Determine the (X, Y) coordinate at the center of the cell enclosing the given text.  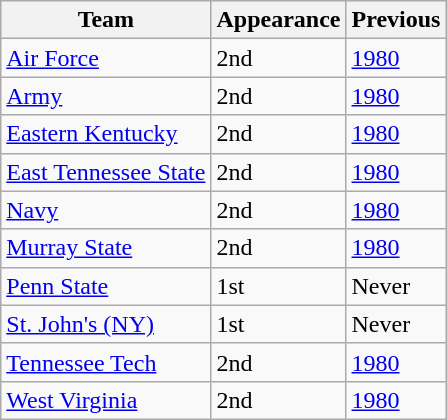
West Virginia (106, 400)
Murray State (106, 248)
Penn State (106, 286)
Eastern Kentucky (106, 134)
Previous (396, 20)
Army (106, 96)
Appearance (278, 20)
Tennessee Tech (106, 362)
Air Force (106, 58)
East Tennessee State (106, 172)
Navy (106, 210)
Team (106, 20)
St. John's (NY) (106, 324)
